Find where the given text appears and provide that cell's center as (X, Y) coordinate. 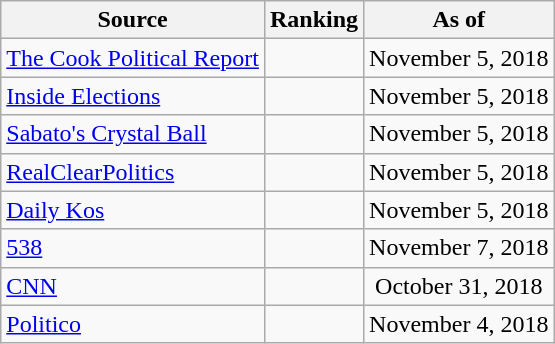
November 7, 2018 (459, 248)
538 (133, 248)
RealClearPolitics (133, 172)
As of (459, 20)
November 4, 2018 (459, 324)
Politico (133, 324)
CNN (133, 286)
Ranking (314, 20)
October 31, 2018 (459, 286)
Inside Elections (133, 96)
The Cook Political Report (133, 58)
Daily Kos (133, 210)
Source (133, 20)
Sabato's Crystal Ball (133, 134)
